Return [X, Y] of the center of cell containing provided text 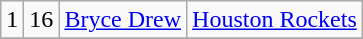
Bryce Drew [123, 20]
Houston Rockets [275, 20]
1 [12, 20]
16 [42, 20]
